Return (x, y) of the center of cell containing provided text 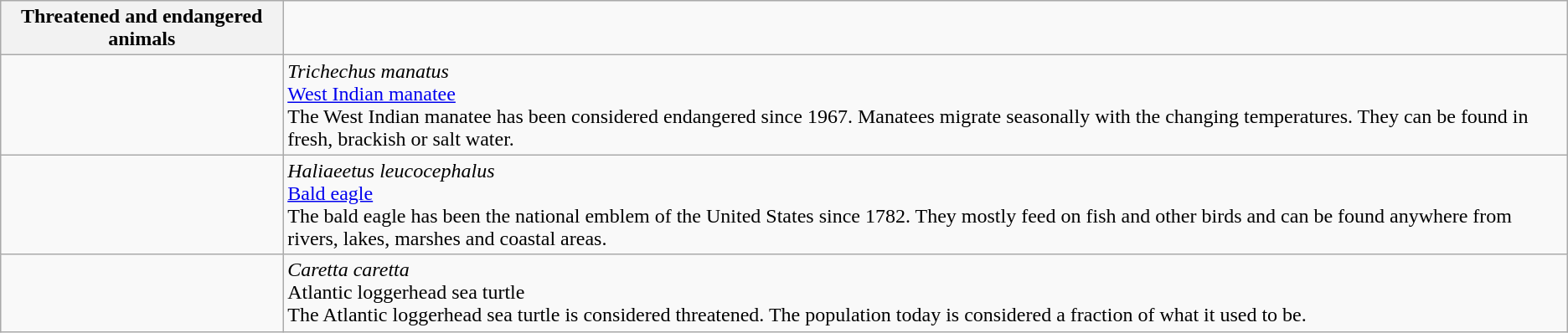
Threatened and endangered animals (142, 28)
